Scan for the cell matching the given text and deliver its [X, Y] coordinate at center. 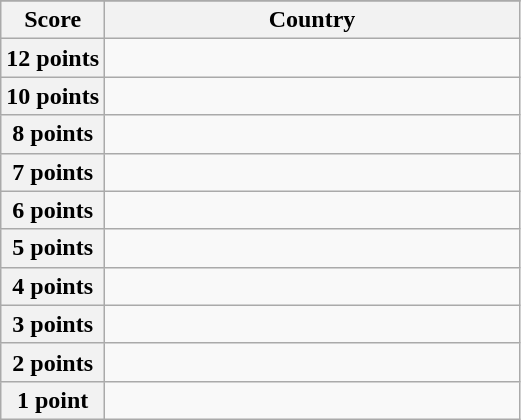
Country [312, 20]
Score [53, 20]
6 points [53, 210]
10 points [53, 96]
1 point [53, 400]
8 points [53, 134]
5 points [53, 248]
3 points [53, 324]
2 points [53, 362]
7 points [53, 172]
4 points [53, 286]
12 points [53, 58]
